Provide the (X, Y) coordinate of the cell's center where the given text is located.  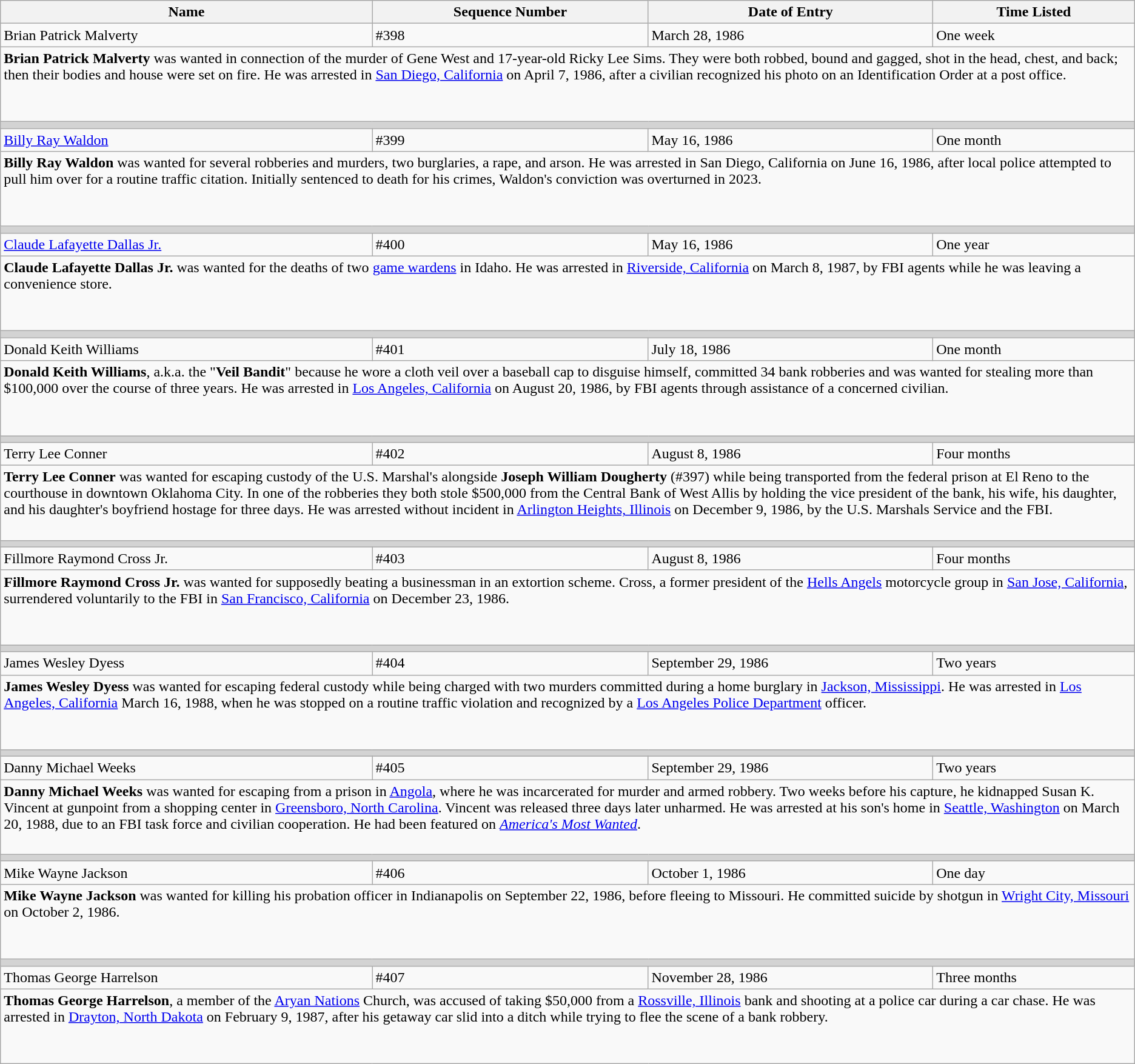
#399 (511, 140)
Date of Entry (791, 12)
Thomas George Harrelson (187, 977)
Three months (1034, 977)
Fillmore Raymond Cross Jr. (187, 558)
#403 (511, 558)
#405 (511, 768)
Danny Michael Weeks (187, 768)
Terry Lee Conner (187, 454)
Donald Keith Williams (187, 349)
October 1, 1986 (791, 872)
One day (1034, 872)
#400 (511, 244)
Time Listed (1034, 12)
One week (1034, 35)
March 28, 1986 (791, 35)
#407 (511, 977)
#404 (511, 663)
#398 (511, 35)
Mike Wayne Jackson (187, 872)
Brian Patrick Malverty (187, 35)
#401 (511, 349)
July 18, 1986 (791, 349)
James Wesley Dyess (187, 663)
#406 (511, 872)
Billy Ray Waldon (187, 140)
Claude Lafayette Dallas Jr. (187, 244)
November 28, 1986 (791, 977)
One year (1034, 244)
#402 (511, 454)
Name (187, 12)
Sequence Number (511, 12)
